Find where the given text appears and provide that cell's center as (X, Y) coordinate. 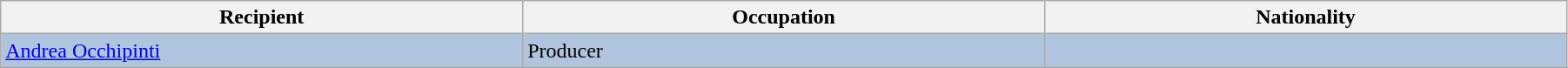
Producer (784, 51)
Andrea Occhipinti (262, 51)
Occupation (784, 17)
Nationality (1306, 17)
Recipient (262, 17)
